Determine the (x, y) coordinate at the center of the cell enclosing the given text.  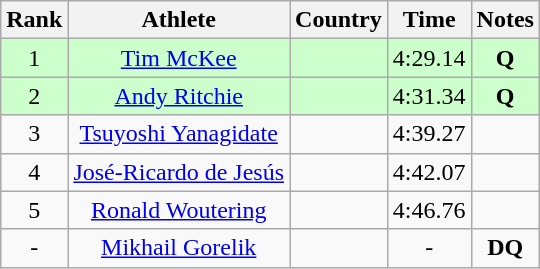
Time (429, 20)
Country (339, 20)
5 (34, 210)
4:29.14 (429, 58)
Rank (34, 20)
Ronald Woutering (179, 210)
4:42.07 (429, 172)
2 (34, 96)
José-Ricardo de Jesús (179, 172)
3 (34, 134)
4 (34, 172)
DQ (505, 248)
4:39.27 (429, 134)
Tim McKee (179, 58)
Notes (505, 20)
Tsuyoshi Yanagidate (179, 134)
Mikhail Gorelik (179, 248)
1 (34, 58)
4:46.76 (429, 210)
Andy Ritchie (179, 96)
4:31.34 (429, 96)
Athlete (179, 20)
